Determine the (x, y) coordinate at the center of the cell enclosing the given text.  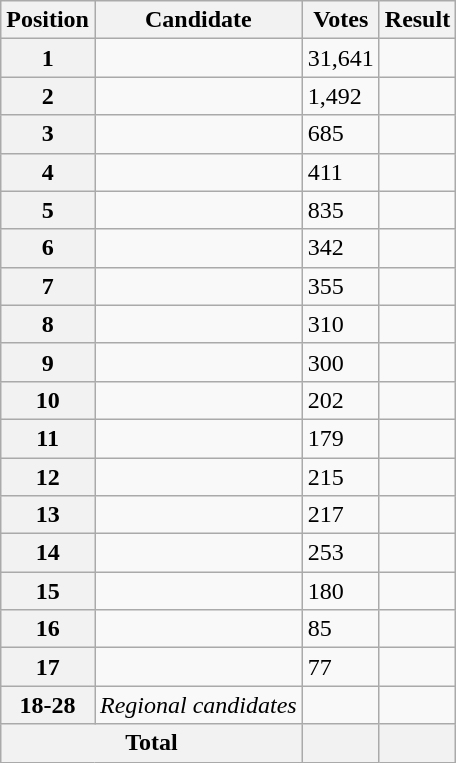
Position (48, 20)
18-28 (48, 705)
31,641 (340, 58)
1,492 (340, 96)
Result (417, 20)
Votes (340, 20)
2 (48, 96)
342 (340, 248)
9 (48, 362)
5 (48, 210)
Regional candidates (198, 705)
13 (48, 515)
16 (48, 629)
3 (48, 134)
11 (48, 438)
Total (152, 743)
1 (48, 58)
215 (340, 477)
14 (48, 553)
411 (340, 172)
355 (340, 286)
8 (48, 324)
180 (340, 591)
15 (48, 591)
253 (340, 553)
77 (340, 667)
202 (340, 400)
685 (340, 134)
7 (48, 286)
179 (340, 438)
Candidate (198, 20)
4 (48, 172)
10 (48, 400)
17 (48, 667)
217 (340, 515)
12 (48, 477)
85 (340, 629)
310 (340, 324)
835 (340, 210)
6 (48, 248)
300 (340, 362)
